From the cell containing the given text, extract its center point as [x, y] coordinate. 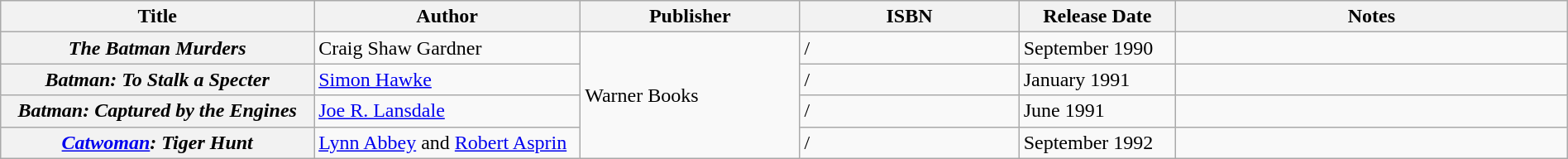
June 1991 [1097, 111]
Simon Hawke [447, 79]
Release Date [1097, 17]
September 1992 [1097, 142]
Batman: Captured by the Engines [157, 111]
Catwoman: Tiger Hunt [157, 142]
Notes [1372, 17]
Joe R. Lansdale [447, 111]
Publisher [690, 17]
Warner Books [690, 95]
Title [157, 17]
Lynn Abbey and Robert Asprin [447, 142]
Craig Shaw Gardner [447, 48]
January 1991 [1097, 79]
ISBN [910, 17]
September 1990 [1097, 48]
The Batman Murders [157, 48]
Author [447, 17]
Batman: To Stalk a Specter [157, 79]
